For the text-containing cell, return its midpoint in (x, y) coordinate format. 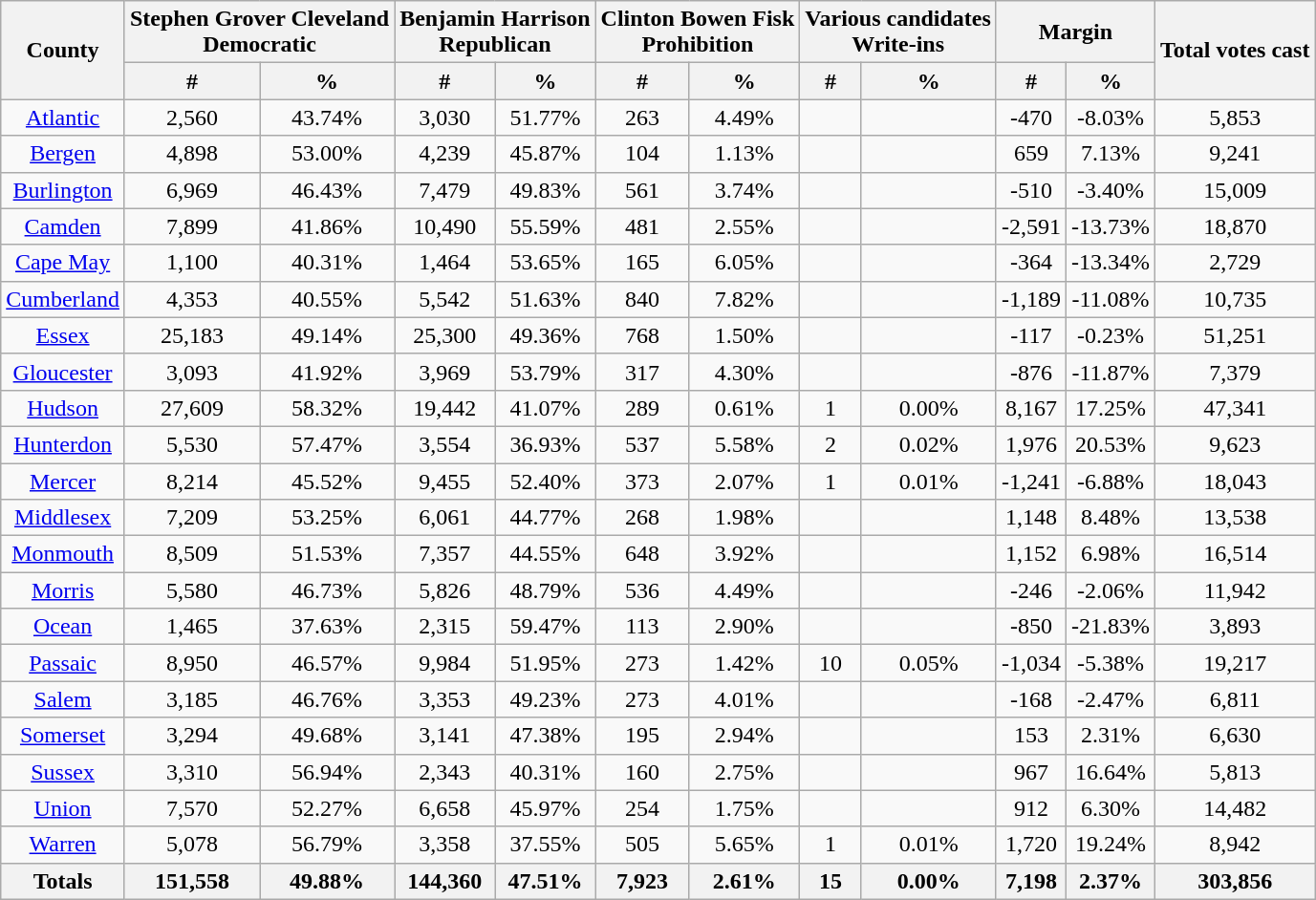
537 (642, 444)
505 (642, 845)
16,514 (1235, 554)
Atlantic (63, 118)
2,315 (445, 627)
41.07% (545, 408)
6.30% (1111, 808)
144,360 (445, 881)
1,720 (1030, 845)
44.77% (545, 518)
2.90% (744, 627)
7,357 (445, 554)
7,899 (191, 226)
-8.03% (1111, 118)
19,442 (445, 408)
17.25% (1111, 408)
Ocean (63, 627)
8,950 (191, 663)
5,853 (1235, 118)
5.58% (744, 444)
Benjamin HarrisonRepublican (495, 32)
6,811 (1235, 699)
45.97% (545, 808)
4,353 (191, 299)
561 (642, 190)
County (63, 50)
15 (831, 881)
5.65% (744, 845)
43.74% (327, 118)
3,030 (445, 118)
160 (642, 772)
-2.47% (1111, 699)
1,465 (191, 627)
53.00% (327, 154)
-11.08% (1111, 299)
8.48% (1111, 518)
5,530 (191, 444)
Camden (63, 226)
165 (642, 263)
9,623 (1235, 444)
4.30% (744, 372)
912 (1030, 808)
10,735 (1235, 299)
2,343 (445, 772)
1.75% (744, 808)
2.61% (744, 881)
Salem (63, 699)
481 (642, 226)
19.24% (1111, 845)
7,209 (191, 518)
Burlington (63, 190)
46.73% (327, 590)
-6.88% (1111, 481)
51.77% (545, 118)
48.79% (545, 590)
58.32% (327, 408)
3.92% (744, 554)
317 (642, 372)
2.75% (744, 772)
10,490 (445, 226)
3,969 (445, 372)
49.23% (545, 699)
2.07% (744, 481)
45.52% (327, 481)
49.68% (327, 736)
49.88% (327, 881)
53.25% (327, 518)
373 (642, 481)
7.13% (1111, 154)
6.05% (744, 263)
11,942 (1235, 590)
5,078 (191, 845)
51,251 (1235, 335)
Various candidatesWrite-ins (898, 32)
-876 (1030, 372)
44.55% (545, 554)
4,239 (445, 154)
Clinton Bowen FiskProhibition (698, 32)
20.53% (1111, 444)
104 (642, 154)
59.47% (545, 627)
-1,034 (1030, 663)
5,826 (445, 590)
Total votes cast (1235, 50)
49.14% (327, 335)
1,976 (1030, 444)
4.01% (744, 699)
7,198 (1030, 881)
-364 (1030, 263)
1,148 (1030, 518)
55.59% (545, 226)
2.94% (744, 736)
3,353 (445, 699)
-21.83% (1111, 627)
-3.40% (1111, 190)
Margin (1075, 32)
7.82% (744, 299)
56.94% (327, 772)
9,984 (445, 663)
-470 (1030, 118)
Stephen Grover ClevelandDemocratic (259, 32)
-1,189 (1030, 299)
113 (642, 627)
8,167 (1030, 408)
56.79% (327, 845)
-510 (1030, 190)
6,061 (445, 518)
Bergen (63, 154)
-168 (1030, 699)
52.40% (545, 481)
195 (642, 736)
659 (1030, 154)
47.51% (545, 881)
7,379 (1235, 372)
13,538 (1235, 518)
-13.73% (1111, 226)
1,152 (1030, 554)
41.92% (327, 372)
768 (642, 335)
7,570 (191, 808)
14,482 (1235, 808)
5,813 (1235, 772)
49.83% (545, 190)
Somerset (63, 736)
3,310 (191, 772)
0.61% (744, 408)
-13.34% (1111, 263)
7,923 (642, 881)
1.42% (744, 663)
6.98% (1111, 554)
840 (642, 299)
2.31% (1111, 736)
3,554 (445, 444)
Monmouth (63, 554)
153 (1030, 736)
8,509 (191, 554)
Warren (63, 845)
5,580 (191, 590)
0.05% (929, 663)
289 (642, 408)
57.47% (327, 444)
46.76% (327, 699)
Cumberland (63, 299)
Union (63, 808)
46.43% (327, 190)
3,294 (191, 736)
6,658 (445, 808)
268 (642, 518)
40.55% (327, 299)
-117 (1030, 335)
27,609 (191, 408)
151,558 (191, 881)
1.50% (744, 335)
-2,591 (1030, 226)
37.55% (545, 845)
1.98% (744, 518)
51.53% (327, 554)
47.38% (545, 736)
536 (642, 590)
Hudson (63, 408)
15,009 (1235, 190)
18,870 (1235, 226)
254 (642, 808)
Totals (63, 881)
2,560 (191, 118)
2.55% (744, 226)
Middlesex (63, 518)
1.13% (744, 154)
52.27% (327, 808)
9,241 (1235, 154)
6,630 (1235, 736)
46.57% (327, 663)
3.74% (744, 190)
-11.87% (1111, 372)
Hunterdon (63, 444)
53.79% (545, 372)
303,856 (1235, 881)
-5.38% (1111, 663)
37.63% (327, 627)
41.86% (327, 226)
51.95% (545, 663)
3,358 (445, 845)
19,217 (1235, 663)
3,185 (191, 699)
2,729 (1235, 263)
9,455 (445, 481)
49.36% (545, 335)
Sussex (63, 772)
6,969 (191, 190)
7,479 (445, 190)
Morris (63, 590)
3,093 (191, 372)
3,893 (1235, 627)
967 (1030, 772)
648 (642, 554)
1,100 (191, 263)
25,183 (191, 335)
53.65% (545, 263)
4,898 (191, 154)
-2.06% (1111, 590)
16.64% (1111, 772)
Mercer (63, 481)
1,464 (445, 263)
0.02% (929, 444)
45.87% (545, 154)
-850 (1030, 627)
8,214 (191, 481)
25,300 (445, 335)
18,043 (1235, 481)
-1,241 (1030, 481)
263 (642, 118)
3,141 (445, 736)
5,542 (445, 299)
-0.23% (1111, 335)
Passaic (63, 663)
2 (831, 444)
Essex (63, 335)
2.37% (1111, 881)
51.63% (545, 299)
36.93% (545, 444)
Gloucester (63, 372)
-246 (1030, 590)
10 (831, 663)
8,942 (1235, 845)
Cape May (63, 263)
47,341 (1235, 408)
